Extract the [x, y] coordinate from the center of the cell holding the provided text.  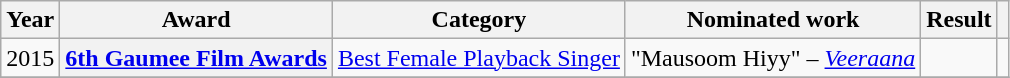
2015 [30, 58]
Result [959, 20]
Nominated work [772, 20]
Year [30, 20]
Best Female Playback Singer [478, 58]
"Mausoom Hiyy" – Veeraana [772, 58]
6th Gaumee Film Awards [196, 58]
Category [478, 20]
Award [196, 20]
